From the cell containing the given text, extract its center point as [X, Y] coordinate. 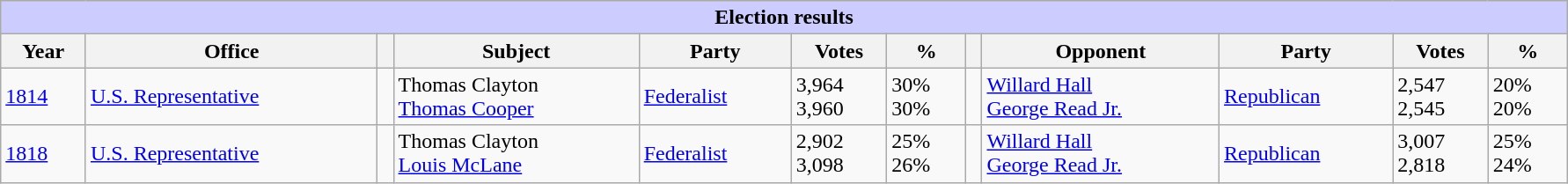
Opponent [1101, 51]
2,5472,545 [1440, 97]
3,9643,960 [839, 97]
Office [231, 51]
25%24% [1528, 153]
Thomas ClaytonLouis McLane [516, 153]
2,9023,098 [839, 153]
Year [44, 51]
Election results [785, 18]
1818 [44, 153]
1814 [44, 97]
30%30% [927, 97]
20%20% [1528, 97]
3,0072,818 [1440, 153]
Thomas ClaytonThomas Cooper [516, 97]
25%26% [927, 153]
Subject [516, 51]
